Search for the cell housing the specified text and yield its (X, Y) center coordinate. 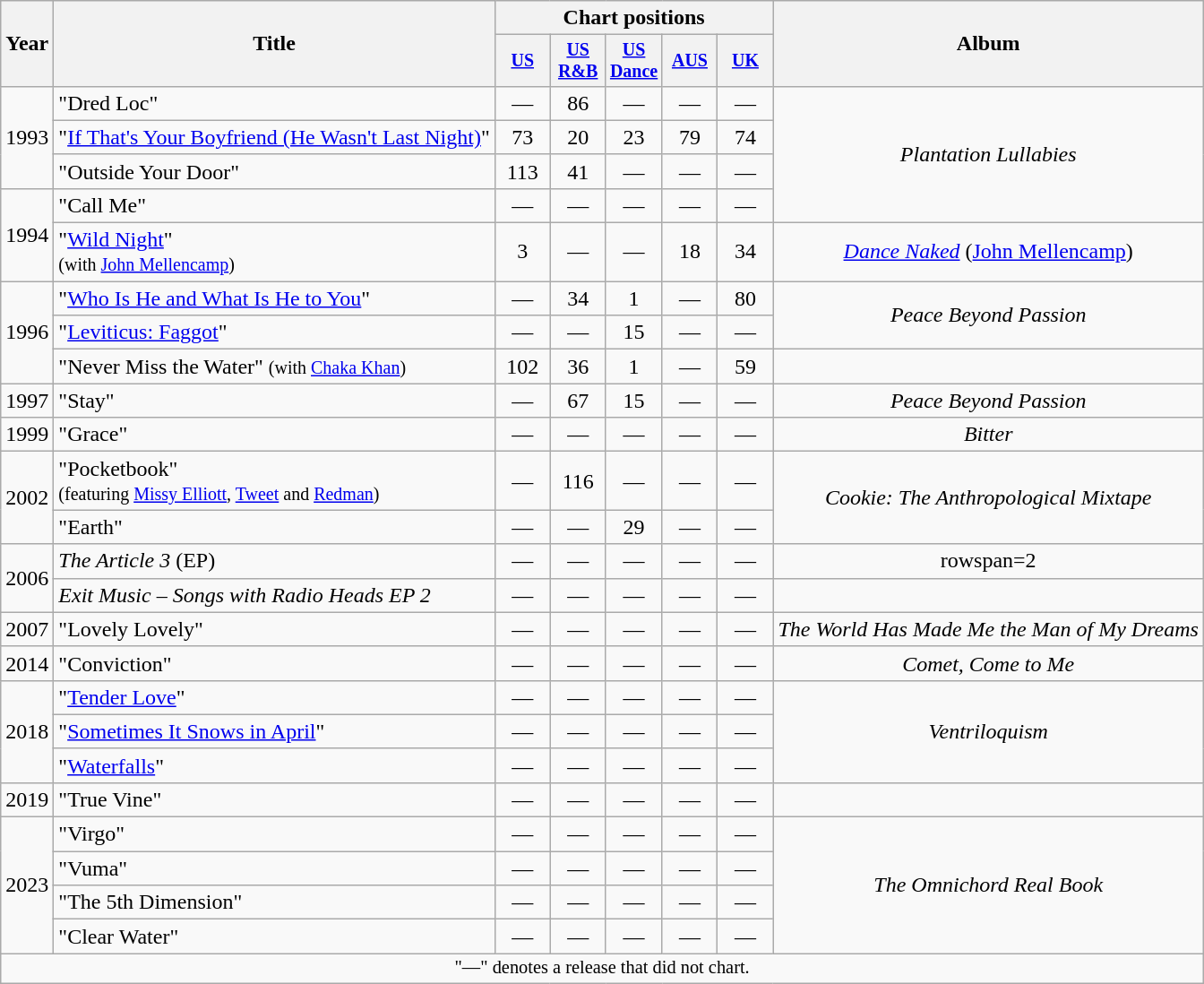
"Pocketbook"(featuring Missy Elliott, Tweet and Redman) (274, 480)
1997 (27, 401)
"—" denotes a release that did not chart. (602, 969)
29 (634, 527)
"Never Miss the Water" (with Chaka Khan) (274, 367)
rowspan=2 (989, 561)
"Grace" (274, 435)
"Wild Night" (with John Mellencamp) (274, 253)
2014 (27, 663)
2018 (27, 731)
1999 (27, 435)
18 (690, 253)
"Call Me" (274, 205)
116 (578, 480)
"Who Is He and What Is He to You" (274, 298)
"Earth" (274, 527)
1994 (27, 235)
1993 (27, 137)
Ventriloquism (989, 731)
"Tender Love" (274, 697)
2006 (27, 578)
USDance (634, 61)
2007 (27, 629)
AUS (690, 61)
"Waterfalls" (274, 765)
80 (745, 298)
Bitter (989, 435)
74 (745, 137)
102 (522, 367)
20 (578, 137)
UK (745, 61)
2019 (27, 799)
2023 (27, 885)
"Dred Loc" (274, 103)
36 (578, 367)
23 (634, 137)
USR&B (578, 61)
Plantation Lullabies (989, 154)
"True Vine" (274, 799)
Exit Music – Songs with Radio Heads EP 2 (274, 595)
2002 (27, 498)
The Article 3 (EP) (274, 561)
"Virgo" (274, 834)
"Stay" (274, 401)
1996 (27, 332)
113 (522, 171)
Comet, Come to Me (989, 663)
US (522, 61)
"Clear Water" (274, 937)
Cookie: The Anthropological Mixtape (989, 498)
86 (578, 103)
Dance Naked (John Mellencamp) (989, 253)
79 (690, 137)
"The 5th Dimension" (274, 902)
73 (522, 137)
"Lovely Lovely" (274, 629)
"Sometimes It Snows in April" (274, 731)
"Outside Your Door" (274, 171)
Album (989, 44)
Year (27, 44)
3 (522, 253)
"Vuma" (274, 868)
41 (578, 171)
"If That's Your Boyfriend (He Wasn't Last Night)" (274, 137)
"Conviction" (274, 663)
Chart positions (634, 18)
59 (745, 367)
"Leviticus: Faggot" (274, 332)
The World Has Made Me the Man of My Dreams (989, 629)
67 (578, 401)
Title (274, 44)
The Omnichord Real Book (989, 885)
